Scan for the cell matching the given text and deliver its [x, y] coordinate at center. 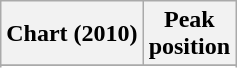
Chart (2010) [72, 34]
Peakposition [189, 34]
